For the text-containing cell, return its midpoint in [x, y] coordinate format. 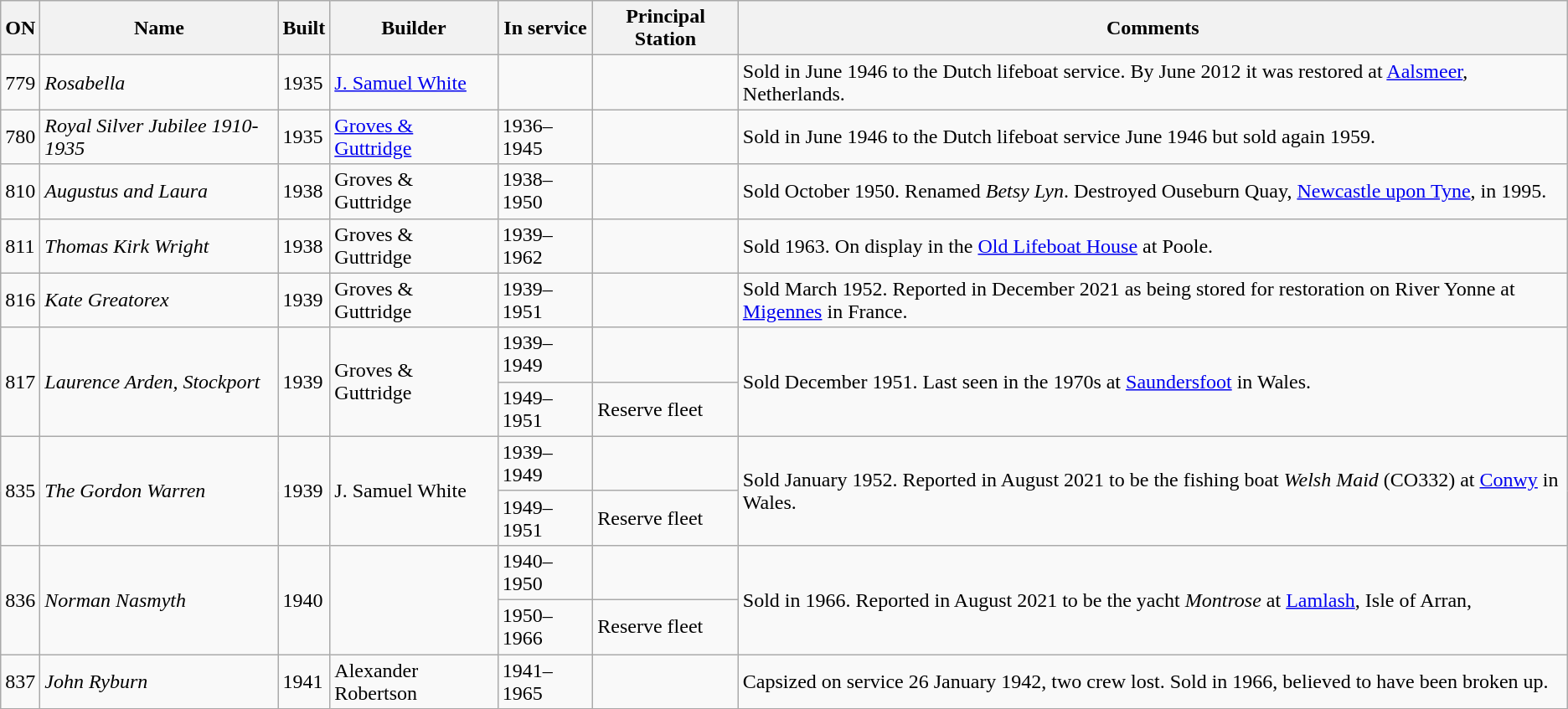
Laurence Arden, Stockport [159, 382]
810 [20, 191]
779 [20, 82]
Sold in June 1946 to the Dutch lifeboat service. By June 2012 it was restored at Aalsmeer, Netherlands. [1153, 82]
Norman Nasmyth [159, 599]
1938–1950 [545, 191]
John Ryburn [159, 681]
Sold March 1952. Reported in December 2021 as being stored for restoration on River Yonne at Migennes in France. [1153, 300]
1941 [304, 681]
In service [545, 28]
Augustus and Laura [159, 191]
Builder [414, 28]
1940 [304, 599]
The Gordon Warren [159, 491]
1936–1945 [545, 137]
1939–1951 [545, 300]
817 [20, 382]
Alexander Robertson [414, 681]
Built [304, 28]
836 [20, 599]
837 [20, 681]
1940–1950 [545, 573]
1939–1962 [545, 246]
835 [20, 491]
Sold October 1950. Renamed Betsy Lyn. Destroyed Ouseburn Quay, Newcastle upon Tyne, in 1995. [1153, 191]
Sold in June 1946 to the Dutch lifeboat service June 1946 but sold again 1959. [1153, 137]
816 [20, 300]
780 [20, 137]
Name [159, 28]
811 [20, 246]
1941–1965 [545, 681]
1950–1966 [545, 626]
Sold January 1952. Reported in August 2021 to be the fishing boat Welsh Maid (CO332) at Conwy in Wales. [1153, 491]
Kate Greatorex [159, 300]
Rosabella [159, 82]
Sold 1963. On display in the Old Lifeboat House at Poole. [1153, 246]
Royal Silver Jubilee 1910-1935 [159, 137]
Comments [1153, 28]
Sold in 1966. Reported in August 2021 to be the yacht Montrose at Lamlash, Isle of Arran, [1153, 599]
Capsized on service 26 January 1942, two crew lost. Sold in 1966, believed to have been broken up. [1153, 681]
Sold December 1951. Last seen in the 1970s at Saundersfoot in Wales. [1153, 382]
Principal Station [666, 28]
ON [20, 28]
Thomas Kirk Wright [159, 246]
